Capture the cell that displays the provided text and extract its [x, y] central coordinate. 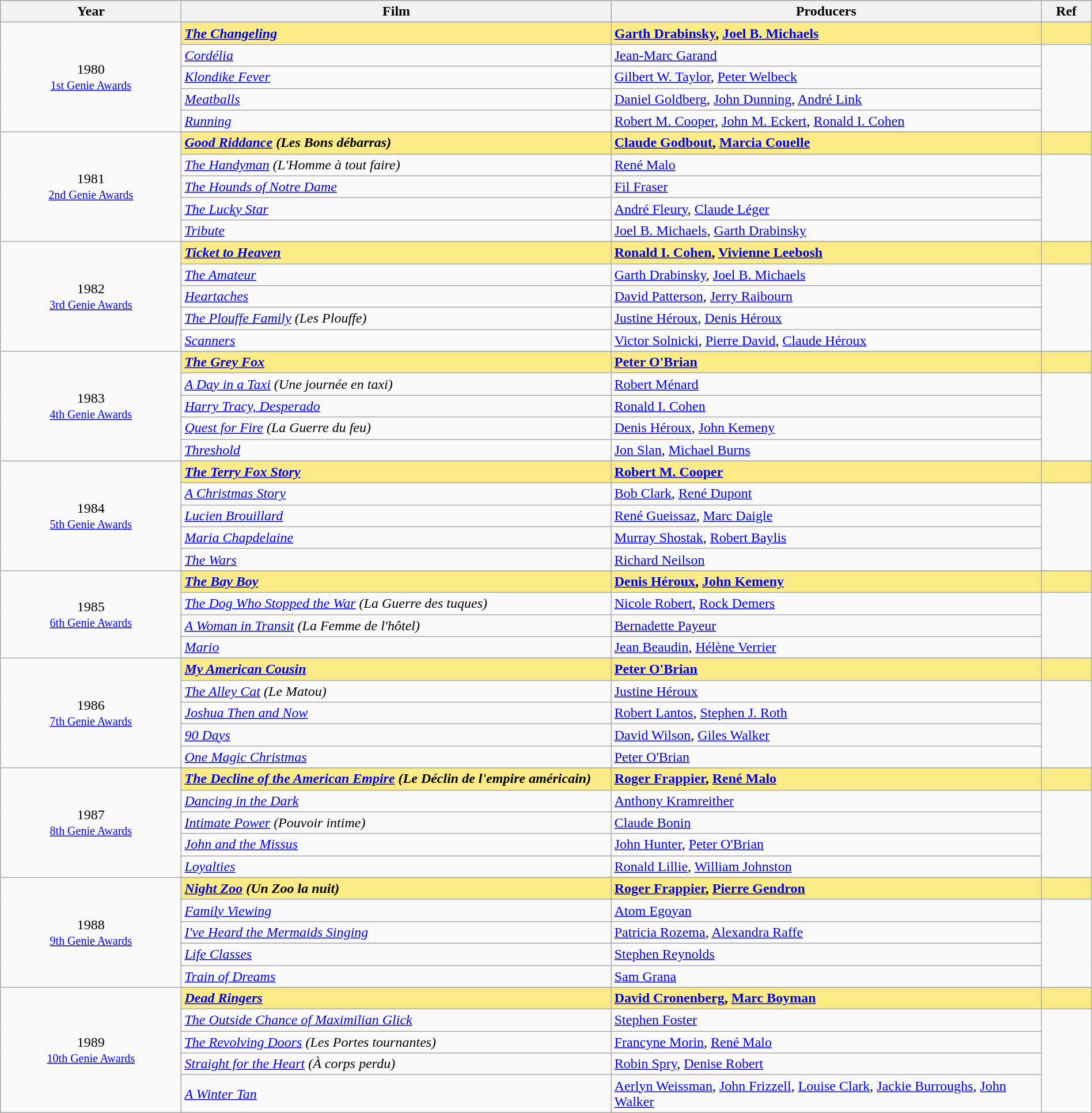
Mario [396, 648]
A Woman in Transit (La Femme de l'hôtel) [396, 625]
1986 7th Genie Awards [91, 713]
Intimate Power (Pouvoir intime) [396, 823]
Bernadette Payeur [826, 625]
1981 2nd Genie Awards [91, 187]
Robert M. Cooper [826, 472]
Justine Héroux, Denis Héroux [826, 319]
Claude Godbout, Marcia Couelle [826, 143]
Murray Shostak, Robert Baylis [826, 537]
Loyalties [396, 866]
Nicole Robert, Rock Demers [826, 603]
Jon Slan, Michael Burns [826, 450]
The Handyman (L'Homme à tout faire) [396, 165]
Good Riddance (Les Bons débarras) [396, 143]
A Day in a Taxi (Une journée en taxi) [396, 384]
The Grey Fox [396, 362]
Victor Solnicki, Pierre David, Claude Héroux [826, 340]
Francyne Morin, René Malo [826, 1042]
Roger Frappier, Pierre Gendron [826, 888]
Meatballs [396, 99]
Ronald I. Cohen, Vivienne Leebosh [826, 252]
Running [396, 121]
1987 8th Genie Awards [91, 823]
A Christmas Story [396, 494]
The Hounds of Notre Dame [396, 187]
David Cronenberg, Marc Boyman [826, 998]
David Wilson, Giles Walker [826, 735]
Aerlyn Weissman, John Frizzell, Louise Clark, Jackie Burroughs, John Walker [826, 1093]
One Magic Christmas [396, 757]
The Wars [396, 559]
Heartaches [396, 297]
Joshua Then and Now [396, 713]
Roger Frappier, René Malo [826, 779]
1988 9th Genie Awards [91, 932]
The Plouffe Family (Les Plouffe) [396, 319]
90 Days [396, 735]
Atom Egoyan [826, 910]
Klondike Fever [396, 77]
Robert Lantos, Stephen J. Roth [826, 713]
Ronald Lillie, William Johnston [826, 866]
André Fleury, Claude Léger [826, 209]
Patricia Rozema, Alexandra Raffe [826, 932]
The Bay Boy [396, 581]
Fil Fraser [826, 187]
Year [91, 12]
Robert M. Cooper, John M. Eckert, Ronald I. Cohen [826, 121]
The Changeling [396, 33]
Maria Chapdelaine [396, 537]
Robert Ménard [826, 384]
The Dog Who Stopped the War (La Guerre des tuques) [396, 603]
Producers [826, 12]
Ref [1067, 12]
Quest for Fire (La Guerre du feu) [396, 428]
Jean-Marc Garand [826, 55]
Straight for the Heart (À corps perdu) [396, 1064]
Justine Héroux [826, 691]
The Decline of the American Empire (Le Déclin de l'empire américain) [396, 779]
John and the Missus [396, 845]
Tribute [396, 230]
Dancing in the Dark [396, 801]
The Amateur [396, 275]
I've Heard the Mermaids Singing [396, 932]
The Revolving Doors (Les Portes tournantes) [396, 1042]
1983 4th Genie Awards [91, 406]
Train of Dreams [396, 976]
Daniel Goldberg, John Dunning, André Link [826, 99]
Cordélia [396, 55]
A Winter Tan [396, 1093]
1989 10th Genie Awards [91, 1050]
Film [396, 12]
Stephen Reynolds [826, 954]
Richard Neilson [826, 559]
The Alley Cat (Le Matou) [396, 691]
Stephen Foster [826, 1020]
The Lucky Star [396, 209]
The Outside Chance of Maximilian Glick [396, 1020]
Scanners [396, 340]
Dead Ringers [396, 998]
Joel B. Michaels, Garth Drabinsky [826, 230]
The Terry Fox Story [396, 472]
Life Classes [396, 954]
René Malo [826, 165]
1980 1st Genie Awards [91, 77]
John Hunter, Peter O'Brian [826, 845]
1985 6th Genie Awards [91, 614]
Ronald I. Cohen [826, 406]
Jean Beaudin, Hélène Verrier [826, 648]
Anthony Kramreither [826, 801]
Claude Bonin [826, 823]
David Patterson, Jerry Raibourn [826, 297]
1982 3rd Genie Awards [91, 296]
René Gueissaz, Marc Daigle [826, 516]
My American Cousin [396, 669]
Robin Spry, Denise Robert [826, 1064]
Night Zoo (Un Zoo la nuit) [396, 888]
Bob Clark, René Dupont [826, 494]
1984 5th Genie Awards [91, 516]
Ticket to Heaven [396, 252]
Gilbert W. Taylor, Peter Welbeck [826, 77]
Lucien Brouillard [396, 516]
Family Viewing [396, 910]
Threshold [396, 450]
Harry Tracy, Desperado [396, 406]
Sam Grana [826, 976]
